Find where the given text appears and provide that cell's center as [X, Y] coordinate. 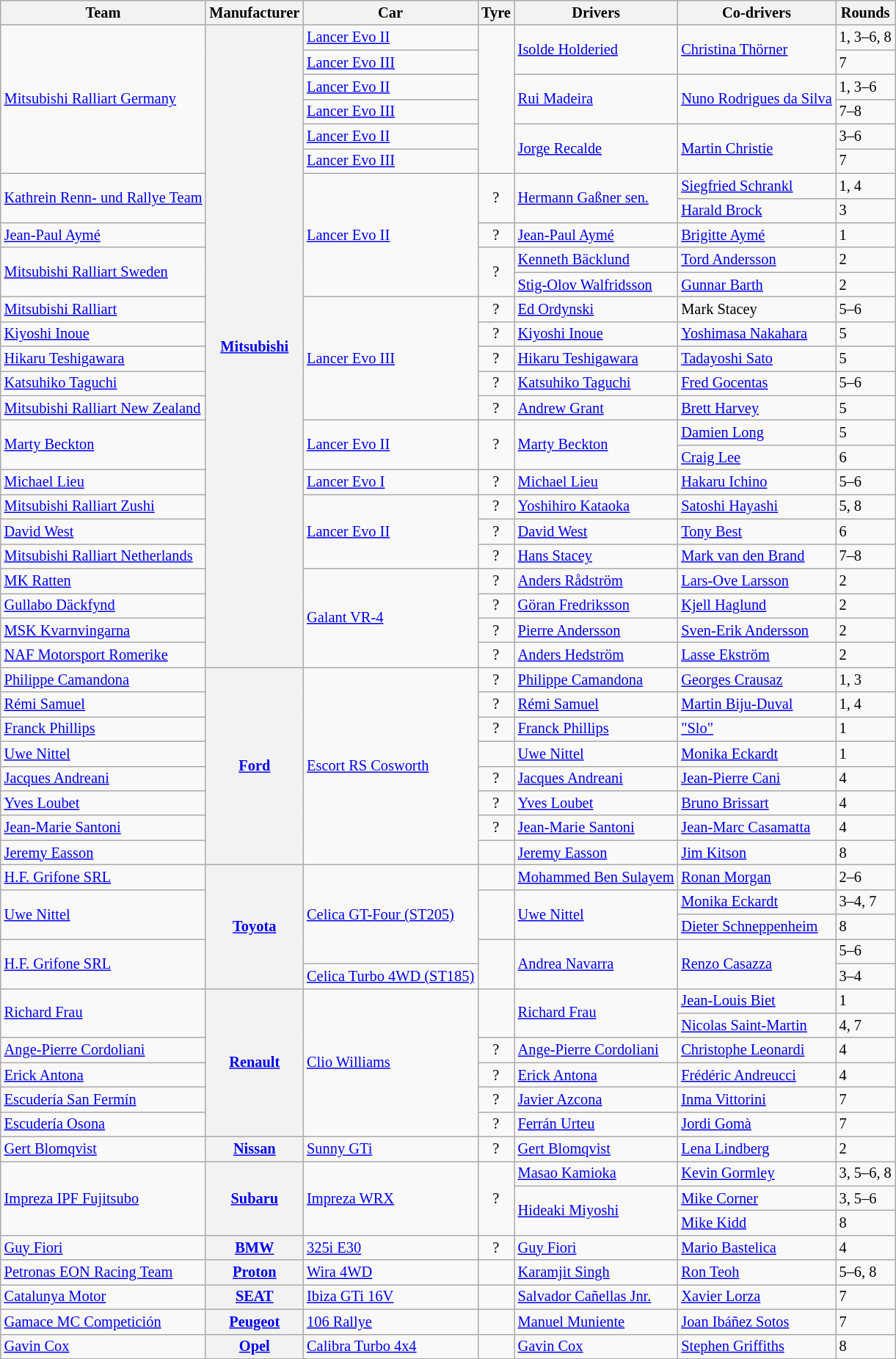
2–6 [866, 877]
Mike Kidd [756, 1223]
Satoshi Hayashi [756, 506]
Nuno Rodrigues da Silva [756, 98]
Proton [254, 1272]
Opel [254, 1347]
Bruno Brissart [756, 803]
Lena Lindberg [756, 1149]
Kjell Haglund [756, 605]
Hans Stacey [596, 556]
Catalunya Motor [103, 1297]
Jean-Pierre Cani [756, 779]
Rui Madeira [596, 98]
Hakaru Ichino [756, 482]
Gamace MC Competición [103, 1322]
3 [866, 211]
Manufacturer [254, 12]
Mitsubishi [254, 346]
Celica GT-Four (ST205) [390, 914]
Hideaki Miyoshi [596, 1211]
Kevin Gormley [756, 1173]
MSK Kvarnvingarna [103, 630]
Craig Lee [756, 457]
Siegfried Schrankl [756, 186]
Team [103, 12]
5, 8 [866, 506]
Impreza WRX [390, 1198]
Lancer Evo I [390, 482]
Joan Ibáñez Sotos [756, 1322]
325i E30 [390, 1247]
Manuel Muniente [596, 1322]
Mark van den Brand [756, 556]
Subaru [254, 1198]
Jordi Gomà [756, 1124]
Harald Brock [756, 211]
Yoshimasa Nakahara [756, 334]
Tony Best [756, 531]
Mitsubishi Ralliart Netherlands [103, 556]
4, 7 [866, 1025]
Escort RS Cosworth [390, 766]
3, 5–6, 8 [866, 1173]
Damien Long [756, 432]
Galant VR-4 [390, 618]
MK Ratten [103, 580]
Celica Turbo 4WD (ST185) [390, 976]
Kathrein Renn- und Rallye Team [103, 198]
3–4 [866, 976]
Georges Crausaz [756, 679]
Calibra Turbo 4x4 [390, 1347]
Nicolas Saint-Martin [756, 1025]
Impreza IPF Fujitsubo [103, 1198]
Martin Biju-Duval [756, 704]
1, 3–6 [866, 87]
Anders Rådström [596, 580]
Escudería Osona [103, 1124]
Isolde Holderied [596, 50]
Tyre [496, 12]
Christophe Leonardi [756, 1050]
Stephen Griffiths [756, 1347]
Mitsubishi Ralliart Sweden [103, 272]
Mario Bastelica [756, 1247]
Lasse Ekström [756, 655]
Gunnar Barth [756, 285]
3, 5–6 [866, 1198]
Mark Stacey [756, 309]
Fred Gocentas [756, 383]
Martin Christie [756, 148]
Dieter Schneppenheim [756, 927]
Christina Thörner [756, 50]
Andrea Navarra [596, 963]
106 Rallye [390, 1322]
Kenneth Bäcklund [596, 260]
Peugeot [254, 1322]
Göran Fredriksson [596, 605]
Nissan [254, 1149]
Mitsubishi Ralliart Zushi [103, 506]
Tord Andersson [756, 260]
Car [390, 12]
Brigitte Aymé [756, 235]
3–6 [866, 136]
Mike Corner [756, 1198]
BMW [254, 1247]
Drivers [596, 12]
Ferrán Urteu [596, 1124]
Yoshihiro Kataoka [596, 506]
Rounds [866, 12]
Jorge Recalde [596, 148]
Gullabo Däckfynd [103, 605]
Jean-Marc Casamatta [756, 828]
Andrew Grant [596, 408]
Frédéric Andreucci [756, 1075]
Wira 4WD [390, 1272]
"Slo" [756, 729]
Pierre Andersson [596, 630]
Clio Williams [390, 1063]
Inma Vittorini [756, 1099]
Jim Kitson [756, 853]
Sven-Erik Andersson [756, 630]
Ed Ordynski [596, 309]
Mitsubishi Ralliart Germany [103, 99]
Xavier Lorza [756, 1297]
Jean-Louis Biet [756, 1001]
Lars-Ove Larsson [756, 580]
Brett Harvey [756, 408]
Ibiza GTi 16V [390, 1297]
5–6, 8 [866, 1272]
Karamjit Singh [596, 1272]
Masao Kamioka [596, 1173]
3–4, 7 [866, 902]
NAF Motorsport Romerike [103, 655]
1, 3 [866, 679]
Renzo Casazza [756, 963]
Ford [254, 766]
Co-drivers [756, 12]
Javier Azcona [596, 1099]
Toyota [254, 926]
Anders Hedström [596, 655]
Stig-Olov Walfridsson [596, 285]
Mitsubishi Ralliart [103, 309]
Mohammed Ben Sulayem [596, 877]
Mitsubishi Ralliart New Zealand [103, 408]
Hermann Gaßner sen. [596, 198]
Sunny GTi [390, 1149]
Salvador Cañellas Jnr. [596, 1297]
Escudería San Fermín [103, 1099]
Tadayoshi Sato [756, 359]
Renault [254, 1063]
Ron Teoh [756, 1272]
Ronan Morgan [756, 877]
1, 3–6, 8 [866, 37]
SEAT [254, 1297]
Petronas EON Racing Team [103, 1272]
